For the text-containing cell, return its midpoint in [X, Y] coordinate format. 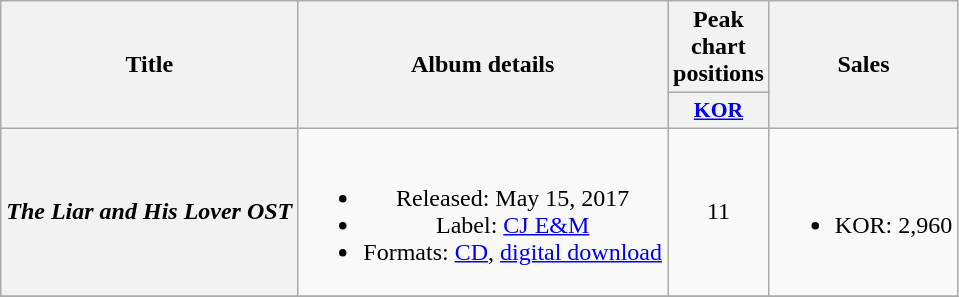
KOR: 2,960 [863, 212]
Released: May 15, 2017Label: CJ E&MFormats: CD, digital download [483, 212]
Album details [483, 65]
The Liar and His Lover OST [150, 212]
Peak chart positions [719, 47]
Sales [863, 65]
11 [719, 212]
KOR [719, 111]
Title [150, 65]
